Return the (x, y) coordinate for the center point of the cell that contains the specified text.  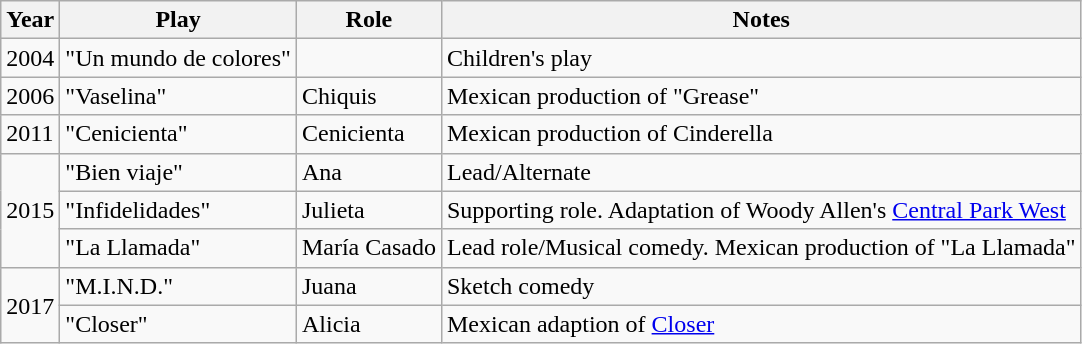
Alicia (368, 324)
2006 (30, 96)
"M.I.N.D." (178, 286)
María Casado (368, 248)
Year (30, 20)
Lead role/Musical comedy. Mexican production of "La Llamada" (761, 248)
2015 (30, 210)
2011 (30, 134)
Julieta (368, 210)
Supporting role. Adaptation of Woody Allen's Central Park West (761, 210)
Notes (761, 20)
Play (178, 20)
Role (368, 20)
Lead/Alternate (761, 172)
Children's play (761, 58)
Mexican adaption of Closer (761, 324)
Cenicienta (368, 134)
"Closer" (178, 324)
"Vaselina" (178, 96)
Mexican production of "Grease" (761, 96)
2017 (30, 305)
"Bien viaje" (178, 172)
Chiquis (368, 96)
"La Llamada" (178, 248)
Juana (368, 286)
Sketch comedy (761, 286)
"Cenicienta" (178, 134)
"Infidelidades" (178, 210)
2004 (30, 58)
"Un mundo de colores" (178, 58)
Mexican production of Cinderella (761, 134)
Ana (368, 172)
